Locate the cell with the specified text and output its [x, y] center coordinate. 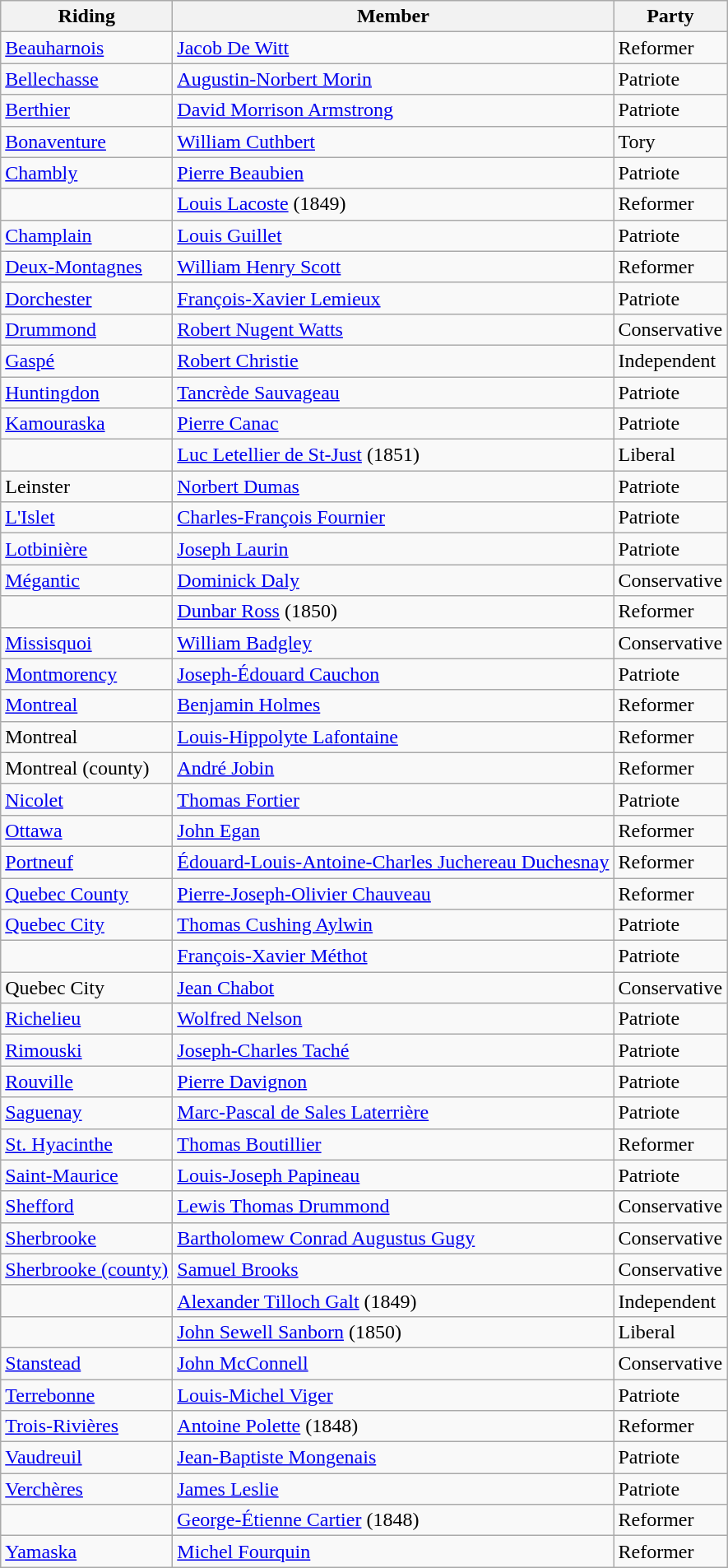
Charles-François Fournier [393, 518]
Mégantic [87, 580]
Member [393, 16]
Édouard-Louis-Antoine-Charles Juchereau Duchesnay [393, 862]
Luc Letellier de St-Just (1851) [393, 455]
Joseph-Charles Taché [393, 1050]
Tory [670, 142]
Nicolet [87, 799]
Saguenay [87, 1113]
Champlain [87, 235]
Dunbar Ross (1850) [393, 612]
Louis-Joseph Papineau [393, 1175]
Vaudreuil [87, 1458]
John Egan [393, 831]
William Cuthbert [393, 142]
Stanstead [87, 1363]
Quebec County [87, 893]
Montreal (county) [87, 768]
Leinster [87, 486]
Ottawa [87, 831]
Louis-Hippolyte Lafontaine [393, 737]
Antoine Polette (1848) [393, 1426]
Verchères [87, 1489]
Rouville [87, 1082]
Riding [87, 16]
Joseph-Édouard Cauchon [393, 674]
St. Hyacinthe [87, 1144]
William Henry Scott [393, 267]
Party [670, 16]
George-Étienne Cartier (1848) [393, 1520]
François-Xavier Méthot [393, 956]
Kamouraska [87, 424]
Jacob De Witt [393, 48]
Trois-Rivières [87, 1426]
Louis Lacoste (1849) [393, 204]
Bartholomew Conrad Augustus Gugy [393, 1238]
Terrebonne [87, 1395]
Dorchester [87, 298]
David Morrison Armstrong [393, 110]
Rimouski [87, 1050]
François-Xavier Lemieux [393, 298]
James Leslie [393, 1489]
Pierre Davignon [393, 1082]
Thomas Cushing Aylwin [393, 925]
Pierre Canac [393, 424]
Louis-Michel Viger [393, 1395]
Richelieu [87, 1019]
Berthier [87, 110]
Montmorency [87, 674]
Robert Christie [393, 361]
Saint-Maurice [87, 1175]
L'Islet [87, 518]
Michel Fourquin [393, 1552]
John McConnell [393, 1363]
Augustin-Norbert Morin [393, 79]
Robert Nugent Watts [393, 329]
Bellechasse [87, 79]
John Sewell Sanborn (1850) [393, 1332]
Thomas Fortier [393, 799]
Thomas Boutillier [393, 1144]
Alexander Tilloch Galt (1849) [393, 1300]
William Badgley [393, 643]
Bonaventure [87, 142]
Wolfred Nelson [393, 1019]
Jean Chabot [393, 988]
Samuel Brooks [393, 1269]
Marc-Pascal de Sales Laterrière [393, 1113]
Benjamin Holmes [393, 705]
Sherbrooke (county) [87, 1269]
Shefford [87, 1207]
Gaspé [87, 361]
Pierre Beaubien [393, 173]
Tancrède Sauvageau [393, 393]
Dominick Daly [393, 580]
Missisquoi [87, 643]
Sherbrooke [87, 1238]
Deux-Montagnes [87, 267]
Portneuf [87, 862]
André Jobin [393, 768]
Lewis Thomas Drummond [393, 1207]
Joseph Laurin [393, 549]
Drummond [87, 329]
Lotbinière [87, 549]
Louis Guillet [393, 235]
Beauharnois [87, 48]
Yamaska [87, 1552]
Norbert Dumas [393, 486]
Huntingdon [87, 393]
Chambly [87, 173]
Pierre-Joseph-Olivier Chauveau [393, 893]
Jean-Baptiste Mongenais [393, 1458]
